Find where the given text appears and provide that cell's center as (x, y) coordinate. 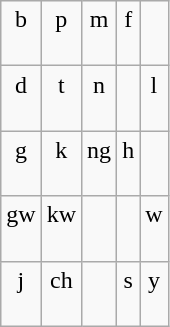
g (21, 164)
d (21, 98)
h (128, 164)
l (154, 98)
b (21, 34)
y (154, 294)
p (61, 34)
kw (61, 228)
j (21, 294)
s (128, 294)
f (128, 34)
gw (21, 228)
ch (61, 294)
m (100, 34)
t (61, 98)
n (100, 98)
ng (100, 164)
k (61, 164)
w (154, 228)
